Scan for the cell matching the given text and deliver its (x, y) coordinate at center. 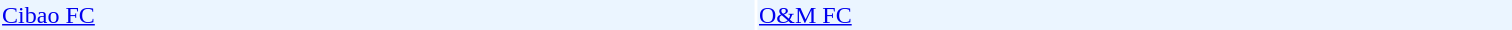
O&M FC (1135, 15)
Cibao FC (378, 15)
